Search for the cell housing the specified text and yield its (X, Y) center coordinate. 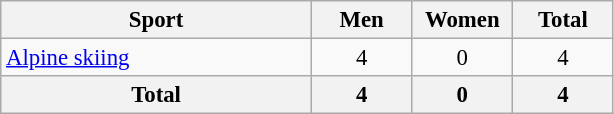
Alpine skiing (156, 58)
Sport (156, 20)
Men (362, 20)
Women (462, 20)
